Return the (x, y) coordinate for the center point of the cell that contains the specified text.  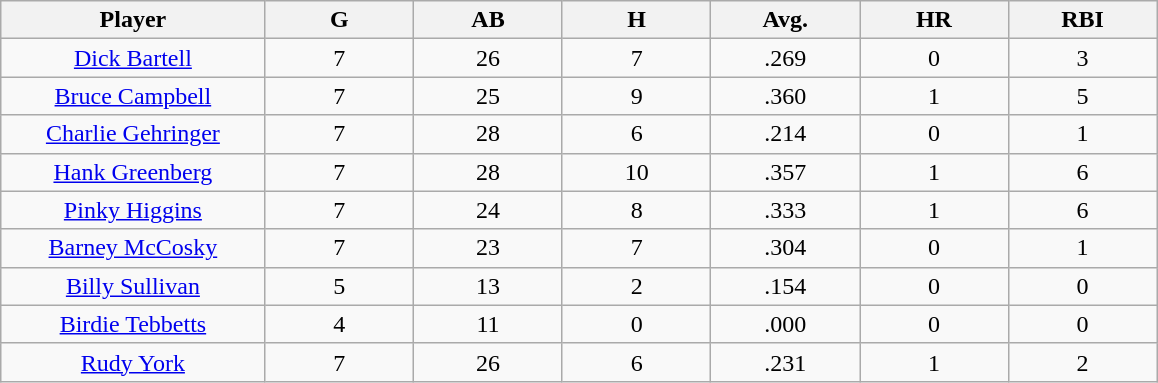
4 (340, 324)
Barney McCosky (133, 248)
8 (636, 210)
.000 (786, 324)
10 (636, 172)
Hank Greenberg (133, 172)
.154 (786, 286)
.333 (786, 210)
Billy Sullivan (133, 286)
.231 (786, 362)
.269 (786, 58)
24 (488, 210)
.360 (786, 96)
H (636, 20)
11 (488, 324)
Charlie Gehringer (133, 134)
Bruce Campbell (133, 96)
.357 (786, 172)
3 (1082, 58)
Birdie Tebbetts (133, 324)
.304 (786, 248)
G (340, 20)
Avg. (786, 20)
13 (488, 286)
Player (133, 20)
.214 (786, 134)
Rudy York (133, 362)
Pinky Higgins (133, 210)
AB (488, 20)
Dick Bartell (133, 58)
9 (636, 96)
HR (934, 20)
25 (488, 96)
RBI (1082, 20)
23 (488, 248)
